Locate the cell with the specified text and output its (X, Y) center coordinate. 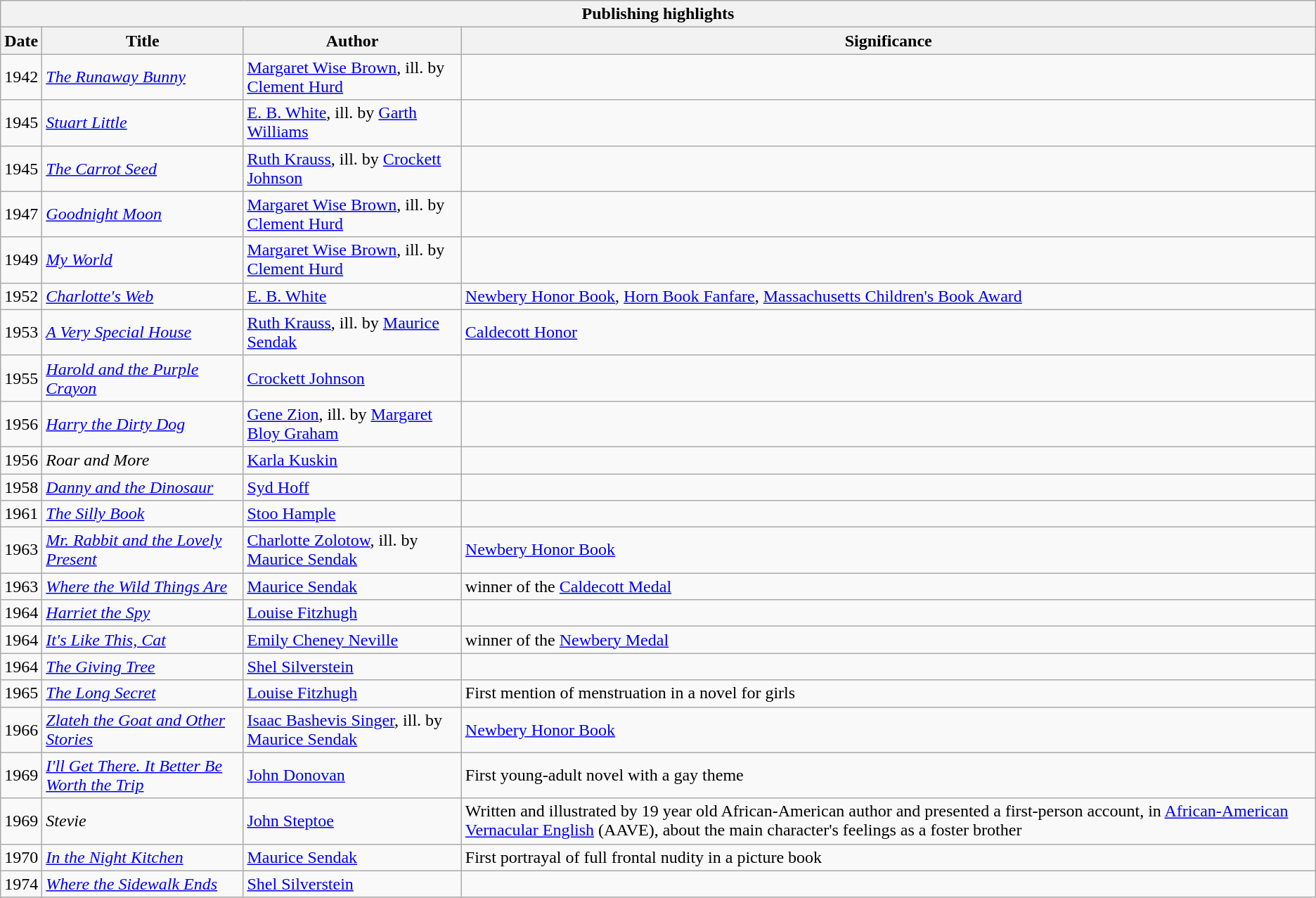
1942 (21, 77)
Where the Sidewalk Ends (143, 884)
The Giving Tree (143, 667)
1953 (21, 332)
1958 (21, 487)
It's Like This, Cat (143, 640)
1949 (21, 260)
Zlateh the Goat and Other Stories (143, 730)
The Long Secret (143, 693)
Harriet the Spy (143, 613)
Danny and the Dinosaur (143, 487)
Charlotte Zolotow, ill. by Maurice Sendak (352, 550)
1965 (21, 693)
My World (143, 260)
Date (21, 41)
I'll Get There. It Better Be Worth the Trip (143, 775)
Harry the Dirty Dog (143, 423)
John Steptoe (352, 821)
1961 (21, 514)
1970 (21, 857)
Caldecott Honor (889, 332)
The Runaway Bunny (143, 77)
Stuart Little (143, 122)
Karla Kuskin (352, 460)
Significance (889, 41)
Gene Zion, ill. by Margaret Bloy Graham (352, 423)
Goodnight Moon (143, 214)
Ruth Krauss, ill. by Crockett Johnson (352, 169)
Ruth Krauss, ill. by Maurice Sendak (352, 332)
E. B. White (352, 296)
Syd Hoff (352, 487)
Stevie (143, 821)
First young-adult novel with a gay theme (889, 775)
1955 (21, 378)
The Carrot Seed (143, 169)
Where the Wild Things Are (143, 586)
Charlotte's Web (143, 296)
Isaac Bashevis Singer, ill. by Maurice Sendak (352, 730)
1966 (21, 730)
John Donovan (352, 775)
Stoo Hample (352, 514)
In the Night Kitchen (143, 857)
E. B. White, ill. by Garth Williams (352, 122)
Mr. Rabbit and the Lovely Present (143, 550)
Roar and More (143, 460)
Author (352, 41)
Crockett Johnson (352, 378)
Newbery Honor Book, Horn Book Fanfare, Massachusetts Children's Book Award (889, 296)
Publishing highlights (658, 14)
The Silly Book (143, 514)
winner of the Newbery Medal (889, 640)
winner of the Caldecott Medal (889, 586)
A Very Special House (143, 332)
1947 (21, 214)
1952 (21, 296)
1974 (21, 884)
Harold and the Purple Crayon (143, 378)
Title (143, 41)
Emily Cheney Neville (352, 640)
First mention of menstruation in a novel for girls (889, 693)
First portrayal of full frontal nudity in a picture book (889, 857)
